Capture the cell that displays the provided text and extract its (X, Y) central coordinate. 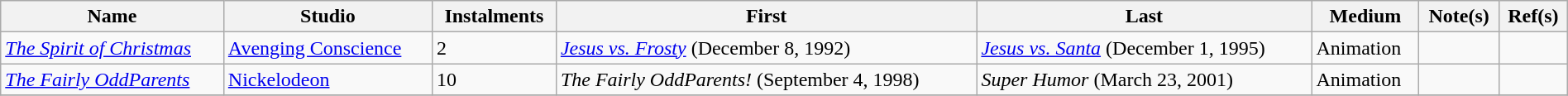
Avenging Conscience (327, 48)
Note(s) (1459, 17)
2 (494, 48)
Medium (1365, 17)
Nickelodeon (327, 79)
Last (1145, 17)
Name (112, 17)
10 (494, 79)
The Fairly OddParents (112, 79)
Studio (327, 17)
Ref(s) (1533, 17)
Jesus vs. Frosty (December 8, 1992) (766, 48)
Super Humor (March 23, 2001) (1145, 79)
Jesus vs. Santa (December 1, 1995) (1145, 48)
The Spirit of Christmas (112, 48)
The Fairly OddParents! (September 4, 1998) (766, 79)
First (766, 17)
Instalments (494, 17)
